Locate the cell with the specified text and output its (x, y) center coordinate. 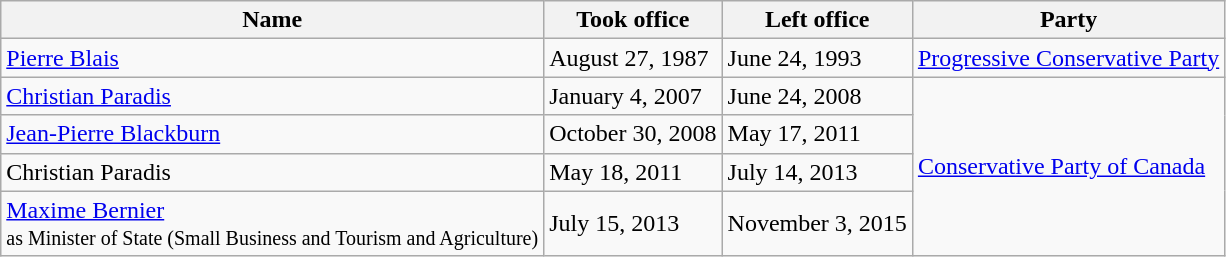
Jean-Pierre Blackburn (272, 134)
July 14, 2013 (817, 172)
May 17, 2011 (817, 134)
July 15, 2013 (633, 224)
Took office (633, 20)
June 24, 2008 (817, 96)
August 27, 1987 (633, 58)
Name (272, 20)
Party (1068, 20)
January 4, 2007 (633, 96)
Left office (817, 20)
October 30, 2008 (633, 134)
May 18, 2011 (633, 172)
Conservative Party of Canada (1068, 166)
June 24, 1993 (817, 58)
Pierre Blais (272, 58)
November 3, 2015 (817, 224)
Maxime Bernieras Minister of State (Small Business and Tourism and Agriculture) (272, 224)
Progressive Conservative Party (1068, 58)
